Scan for the cell matching the given text and deliver its (x, y) coordinate at center. 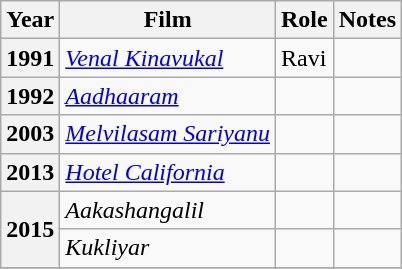
Year (30, 20)
Hotel California (168, 172)
Film (168, 20)
Aadhaaram (168, 96)
1991 (30, 58)
2003 (30, 134)
2013 (30, 172)
Venal Kinavukal (168, 58)
Melvilasam Sariyanu (168, 134)
Kukliyar (168, 248)
Aakashangalil (168, 210)
2015 (30, 229)
Notes (367, 20)
Role (305, 20)
1992 (30, 96)
Ravi (305, 58)
